Provide the (X, Y) coordinate of the cell's center where the given text is located.  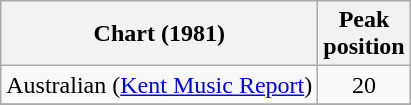
Australian (Kent Music Report) (160, 85)
20 (364, 85)
Peakposition (364, 34)
Chart (1981) (160, 34)
